Scan for the cell matching the given text and deliver its (X, Y) coordinate at center. 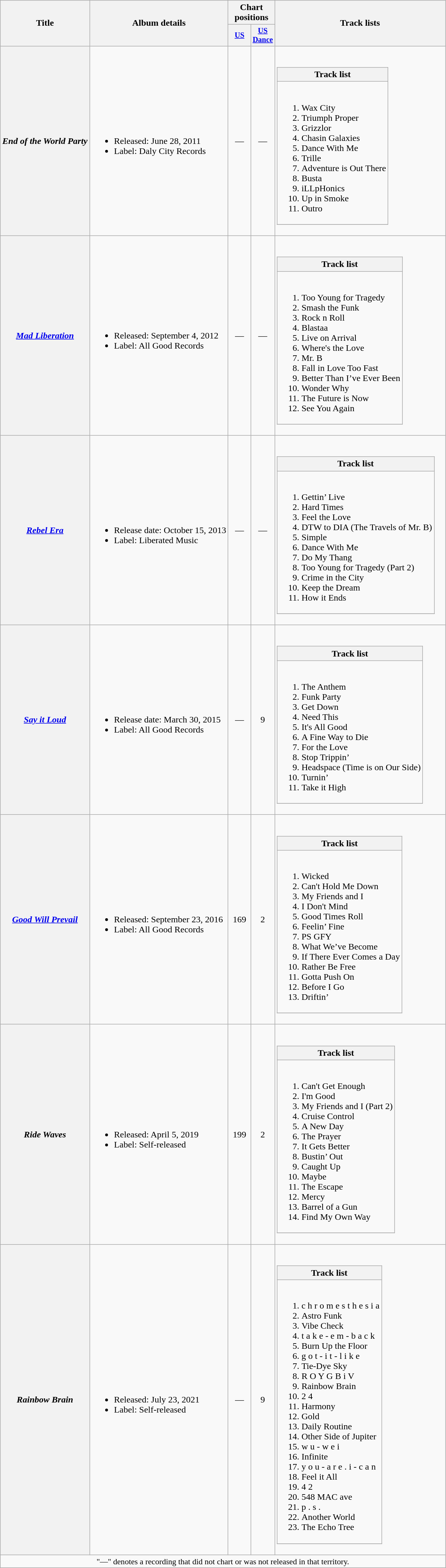
Chart positions (251, 13)
Ride Waves (45, 1134)
Track lists (360, 23)
"—" denotes a recording that did not chart or was not released in that territory. (223, 1561)
Released: June 28, 2011Label: Daly City Records (159, 141)
Release date: March 30, 2015Label: All Good Records (159, 720)
Wax CityTriumph ProperGrizzlorChasin GalaxiesDance With MeTrilleAdventure is Out ThereBustaiLLpHonicsUp in SmokeOutro (333, 153)
Released: July 23, 2021Label: Self-released (159, 1399)
Released: September 4, 2012Label: All Good Records (159, 336)
End of the World Party (45, 141)
Title (45, 23)
US (239, 35)
Say it Loud (45, 720)
The AnthemFunk PartyGet DownNeed ThisIt's All GoodA Fine Way to DieFor the LoveStop Trippin’Headspace (Time is on Our Side)Turnin’Take it High (350, 732)
199 (239, 1134)
Mad Liberation (45, 336)
Released: April 5, 2019Label: Self-released (159, 1134)
Rebel Era (45, 530)
USDance (263, 35)
Release date: October 15, 2013Label: Liberated Music (159, 530)
Released: September 23, 2016Label: All Good Records (159, 919)
Rainbow Brain (45, 1399)
Track list Wax CityTriumph ProperGrizzlorChasin GalaxiesDance With MeTrilleAdventure is Out ThereBustaiLLpHonicsUp in SmokeOutro (360, 141)
169 (239, 919)
Album details (159, 23)
Good Will Prevail (45, 919)
